Return (X, Y) of the center of cell containing provided text 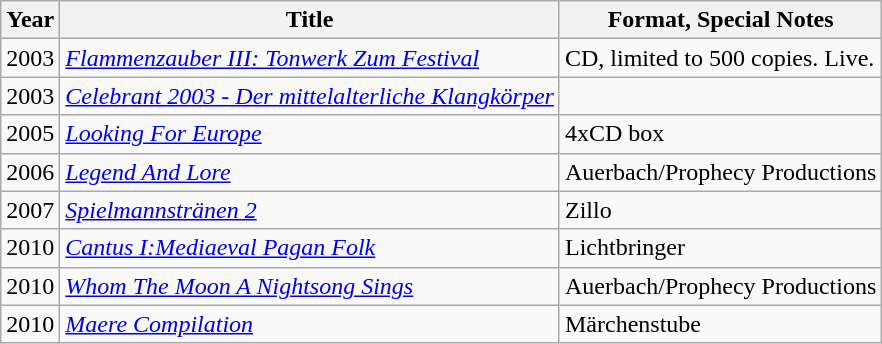
CD, limited to 500 copies. Live. (720, 58)
Format, Special Notes (720, 20)
Title (310, 20)
2006 (30, 172)
Year (30, 20)
Spielmannstränen 2 (310, 210)
Lichtbringer (720, 248)
Looking For Europe (310, 134)
Flammenzauber III: Tonwerk Zum Festival (310, 58)
4xCD box (720, 134)
Cantus I:Mediaeval Pagan Folk (310, 248)
2005 (30, 134)
Märchenstube (720, 324)
Legend And Lore (310, 172)
Maere Compilation (310, 324)
2007 (30, 210)
Whom The Moon A Nightsong Sings (310, 286)
Celebrant 2003 - Der mittelalterliche Klangkörper (310, 96)
Zillo (720, 210)
